Scan for the cell matching the given text and deliver its [X, Y] coordinate at center. 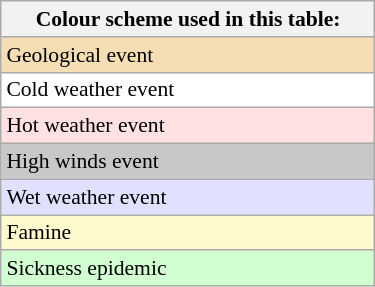
Colour scheme used in this table: [188, 19]
High winds event [188, 161]
Cold weather event [188, 90]
Geological event [188, 54]
Hot weather event [188, 126]
Wet weather event [188, 197]
Famine [188, 232]
Sickness epidemic [188, 268]
